For the text-containing cell, return its midpoint in (X, Y) coordinate format. 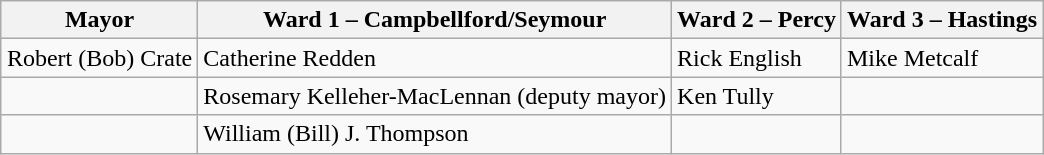
William (Bill) J. Thompson (435, 134)
Ward 2 – Percy (757, 20)
Rick English (757, 58)
Rosemary Kelleher-MacLennan (deputy mayor) (435, 96)
Mike Metcalf (942, 58)
Mayor (99, 20)
Robert (Bob) Crate (99, 58)
Ken Tully (757, 96)
Catherine Redden (435, 58)
Ward 3 – Hastings (942, 20)
Ward 1 – Campbellford/Seymour (435, 20)
